Detect which cell encompasses the target text, then output its (X, Y) center coordinate. 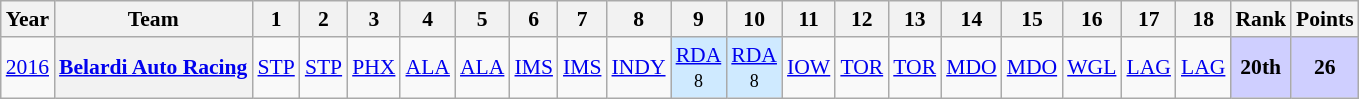
16 (1092, 19)
13 (914, 19)
17 (1148, 19)
WGL (1092, 68)
6 (534, 19)
3 (374, 19)
Year (28, 19)
7 (582, 19)
PHX (374, 68)
11 (808, 19)
4 (427, 19)
Team (153, 19)
15 (1032, 19)
8 (638, 19)
20th (1260, 68)
14 (972, 19)
1 (276, 19)
5 (482, 19)
Points (1325, 19)
26 (1325, 68)
2016 (28, 68)
2 (324, 19)
9 (699, 19)
12 (862, 19)
Rank (1260, 19)
INDY (638, 68)
Belardi Auto Racing (153, 68)
10 (754, 19)
IOW (808, 68)
18 (1203, 19)
